Locate the cell with the specified text and output its (x, y) center coordinate. 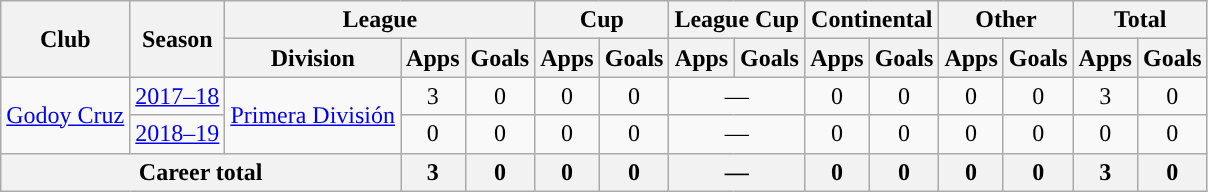
League (380, 20)
2017–18 (178, 96)
2018–19 (178, 134)
Career total (201, 172)
Cup (602, 20)
Other (1006, 20)
League Cup (737, 20)
Club (66, 39)
Primera División (313, 115)
Division (313, 58)
Godoy Cruz (66, 115)
Continental (872, 20)
Total (1140, 20)
Season (178, 39)
